Detect which cell encompasses the target text, then output its [x, y] center coordinate. 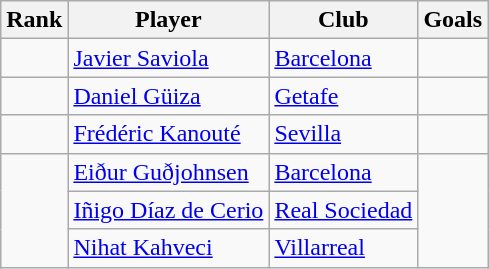
Player [168, 20]
Sevilla [344, 134]
Getafe [344, 96]
Villarreal [344, 248]
Nihat Kahveci [168, 248]
Real Sociedad [344, 210]
Daniel Güiza [168, 96]
Frédéric Kanouté [168, 134]
Eiður Guðjohnsen [168, 172]
Club [344, 20]
Goals [453, 20]
Rank [34, 20]
Javier Saviola [168, 58]
Iñigo Díaz de Cerio [168, 210]
